Capture the cell that displays the provided text and extract its [X, Y] central coordinate. 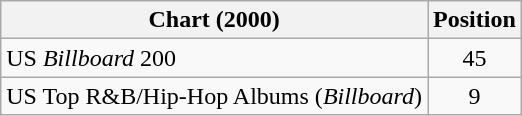
Chart (2000) [214, 20]
45 [475, 58]
9 [475, 96]
Position [475, 20]
US Top R&B/Hip-Hop Albums (Billboard) [214, 96]
US Billboard 200 [214, 58]
